Locate the cell with the specified text and output its [x, y] center coordinate. 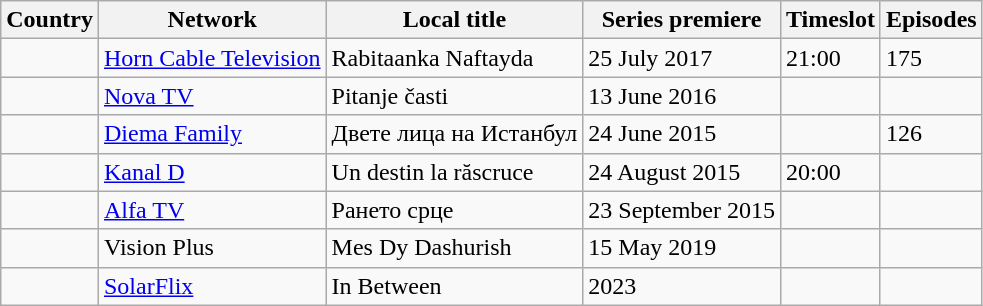
24 June 2015 [682, 134]
175 [931, 58]
25 July 2017 [682, 58]
Country [50, 20]
126 [931, 134]
Nova TV [212, 96]
Рането срце [454, 210]
13 June 2016 [682, 96]
SolarFlix [212, 286]
Local title [454, 20]
Pitanje časti [454, 96]
Network [212, 20]
24 August 2015 [682, 172]
Kanal D [212, 172]
Episodes [931, 20]
Diema Family [212, 134]
Mes Dy Dashurish [454, 248]
Horn Cable Television [212, 58]
Rabitaanka Naftayda [454, 58]
Двете лица на Истанбул [454, 134]
15 May 2019 [682, 248]
Series premiere [682, 20]
Alfa TV [212, 210]
Vision Plus [212, 248]
2023 [682, 286]
Un destin la răscruce [454, 172]
In Between [454, 286]
23 September 2015 [682, 210]
21:00 [830, 58]
20:00 [830, 172]
Timeslot [830, 20]
